Capture the cell that displays the provided text and extract its [x, y] central coordinate. 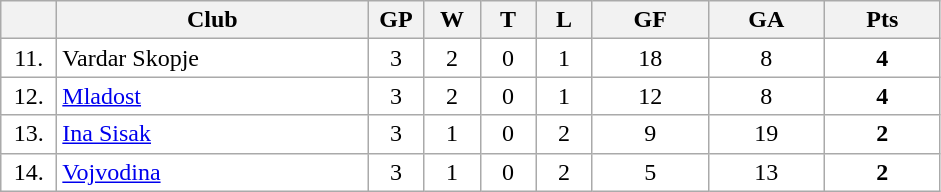
9 [650, 134]
W [452, 20]
GA [766, 20]
Ina Sisak [212, 134]
GF [650, 20]
T [508, 20]
GP [396, 20]
12 [650, 96]
14. [29, 172]
5 [650, 172]
Mladost [212, 96]
Club [212, 20]
Vardar Skopje [212, 58]
13. [29, 134]
18 [650, 58]
19 [766, 134]
Pts [882, 20]
Vojvodina [212, 172]
12. [29, 96]
11. [29, 58]
L [564, 20]
13 [766, 172]
